Output the [X, Y] coordinate of the center of the cell containing the given text.  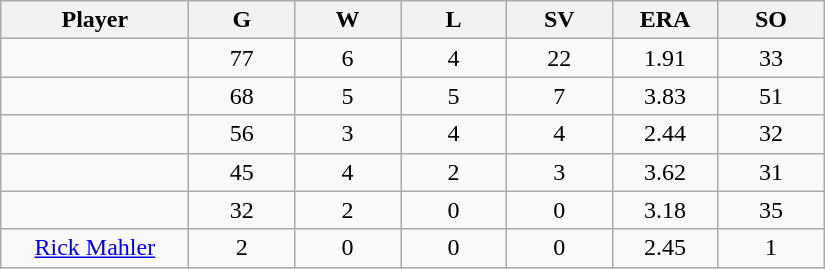
SO [771, 20]
3.18 [665, 210]
31 [771, 172]
2.44 [665, 134]
33 [771, 58]
Player [95, 20]
68 [242, 96]
22 [559, 58]
3.62 [665, 172]
SV [559, 20]
1 [771, 248]
W [348, 20]
6 [348, 58]
7 [559, 96]
51 [771, 96]
L [454, 20]
2.45 [665, 248]
45 [242, 172]
1.91 [665, 58]
3.83 [665, 96]
Rick Mahler [95, 248]
77 [242, 58]
ERA [665, 20]
56 [242, 134]
35 [771, 210]
G [242, 20]
